Output the (x, y) coordinate of the center of the cell containing the given text.  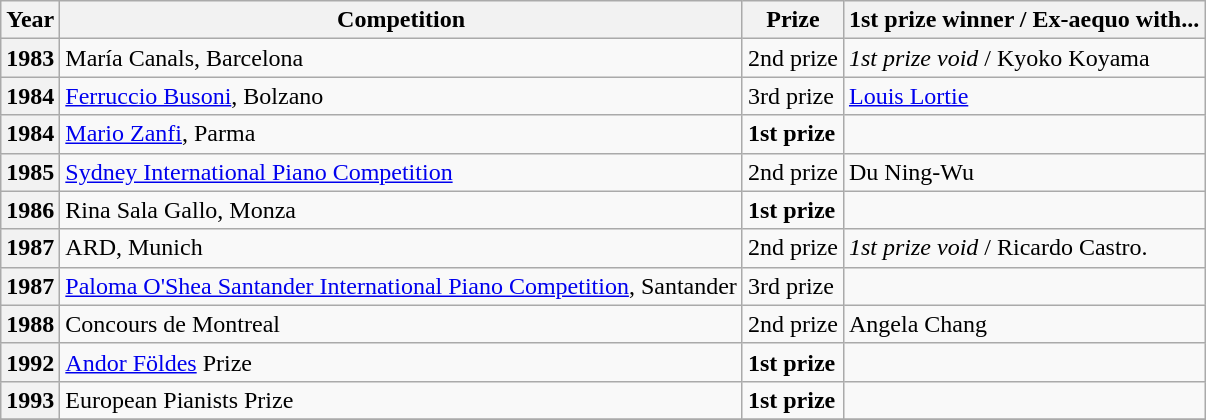
Du Ning-Wu (1024, 172)
Louis Lortie (1024, 96)
1983 (30, 58)
1993 (30, 400)
1985 (30, 172)
Ferruccio Busoni, Bolzano (402, 96)
1st prize void / Ricardo Castro. (1024, 248)
Competition (402, 20)
Prize (792, 20)
ARD, Munich (402, 248)
1st prize winner / Ex-aequo with... (1024, 20)
Sydney International Piano Competition (402, 172)
Mario Zanfi, Parma (402, 134)
María Canals, Barcelona (402, 58)
1986 (30, 210)
1992 (30, 362)
Concours de Montreal (402, 324)
1988 (30, 324)
Paloma O'Shea Santander International Piano Competition, Santander (402, 286)
Andor Földes Prize (402, 362)
Year (30, 20)
Rina Sala Gallo, Monza (402, 210)
European Pianists Prize (402, 400)
1st prize void / Kyoko Koyama (1024, 58)
Angela Chang (1024, 324)
